Search for the cell housing the specified text and yield its (x, y) center coordinate. 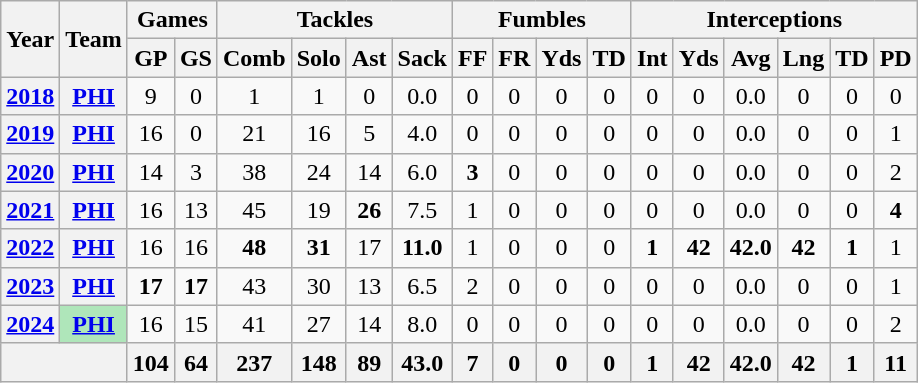
7 (472, 362)
2018 (30, 96)
6.0 (422, 172)
Team (94, 39)
2021 (30, 210)
2022 (30, 248)
26 (369, 210)
Int (652, 58)
148 (318, 362)
FF (472, 58)
41 (254, 324)
2023 (30, 286)
Games (172, 20)
6.5 (422, 286)
2024 (30, 324)
Fumbles (542, 20)
237 (254, 362)
Comb (254, 58)
PD (896, 58)
64 (196, 362)
Year (30, 39)
7.5 (422, 210)
Sack (422, 58)
2019 (30, 134)
5 (369, 134)
38 (254, 172)
Ast (369, 58)
43 (254, 286)
31 (318, 248)
2020 (30, 172)
21 (254, 134)
Lng (803, 58)
Solo (318, 58)
15 (196, 324)
45 (254, 210)
GP (150, 58)
GS (196, 58)
30 (318, 286)
24 (318, 172)
48 (254, 248)
19 (318, 210)
Avg (750, 58)
104 (150, 362)
27 (318, 324)
43.0 (422, 362)
11.0 (422, 248)
FR (514, 58)
89 (369, 362)
Interceptions (774, 20)
9 (150, 96)
8.0 (422, 324)
11 (896, 362)
4.0 (422, 134)
Tackles (334, 20)
4 (896, 210)
